Pinpoint the cell where the given text exists, returning its [X, Y] midpoint coordinate. 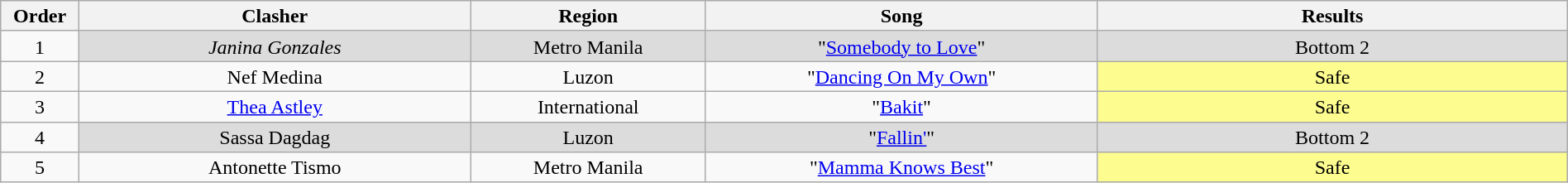
Janina Gonzales [275, 46]
Antonette Tismo [275, 167]
1 [40, 46]
"Fallin'" [901, 137]
Clasher [275, 17]
International [588, 106]
Song [901, 17]
Nef Medina [275, 76]
Sassa Dagdag [275, 137]
Results [1332, 17]
Thea Astley [275, 106]
Region [588, 17]
Order [40, 17]
"Bakit" [901, 106]
4 [40, 137]
2 [40, 76]
"Dancing On My Own" [901, 76]
"Somebody to Love" [901, 46]
5 [40, 167]
3 [40, 106]
"Mamma Knows Best" [901, 167]
